Determine the [x, y] coordinate at the center of the cell enclosing the given text.  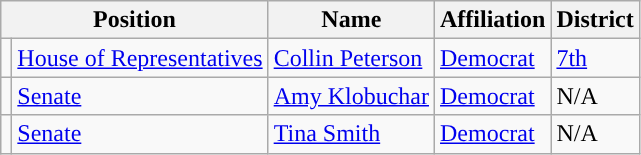
Position [134, 20]
Affiliation [493, 20]
House of Representatives [140, 58]
Amy Klobuchar [351, 96]
Name [351, 20]
7th [595, 58]
District [595, 20]
Collin Peterson [351, 58]
Tina Smith [351, 134]
